Find where the given text appears and provide that cell's center as [x, y] coordinate. 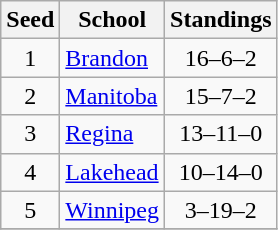
Standings [221, 20]
Manitoba [112, 96]
Lakehead [112, 172]
3–19–2 [221, 210]
2 [30, 96]
13–11–0 [221, 134]
5 [30, 210]
4 [30, 172]
Brandon [112, 58]
Winnipeg [112, 210]
Regina [112, 134]
15–7–2 [221, 96]
3 [30, 134]
10–14–0 [221, 172]
Seed [30, 20]
1 [30, 58]
16–6–2 [221, 58]
School [112, 20]
